Return the [X, Y] coordinate for the center point of the cell that contains the specified text.  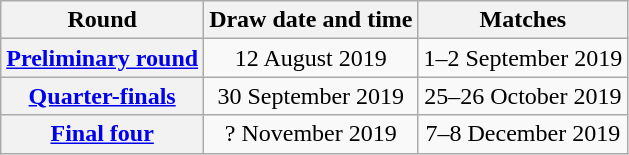
Quarter-finals [102, 96]
12 August 2019 [311, 58]
30 September 2019 [311, 96]
? November 2019 [311, 134]
Draw date and time [311, 20]
1–2 September 2019 [523, 58]
Final four [102, 134]
Round [102, 20]
7–8 December 2019 [523, 134]
Matches [523, 20]
Preliminary round [102, 58]
25–26 October 2019 [523, 96]
